Provide the [x, y] coordinate of the cell's center where the given text is located.  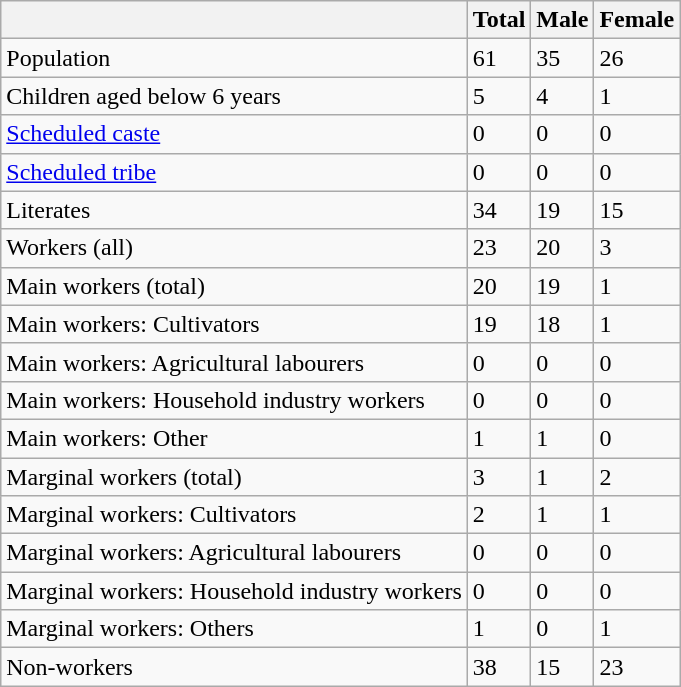
Literates [234, 210]
5 [499, 96]
18 [562, 324]
Total [499, 20]
Marginal workers (total) [234, 477]
26 [637, 58]
Main workers: Household industry workers [234, 400]
Main workers: Other [234, 438]
Male [562, 20]
Main workers: Agricultural labourers [234, 362]
Female [637, 20]
Main workers (total) [234, 286]
35 [562, 58]
38 [499, 667]
34 [499, 210]
4 [562, 96]
Workers (all) [234, 248]
Marginal workers: Others [234, 629]
Marginal workers: Cultivators [234, 515]
Marginal workers: Household industry workers [234, 591]
61 [499, 58]
Children aged below 6 years [234, 96]
Main workers: Cultivators [234, 324]
Marginal workers: Agricultural labourers [234, 553]
Non-workers [234, 667]
Scheduled caste [234, 134]
Scheduled tribe [234, 172]
Population [234, 58]
